Pinpoint the cell where the given text exists, returning its (X, Y) midpoint coordinate. 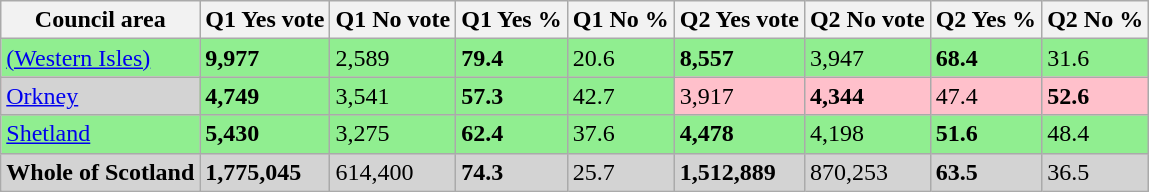
1,512,889 (739, 172)
3,917 (739, 96)
870,253 (867, 172)
Q2 No % (1096, 20)
Q1 No vote (393, 20)
48.4 (1096, 134)
31.6 (1096, 58)
Q2 Yes % (986, 20)
Q1 Yes vote (265, 20)
57.3 (512, 96)
68.4 (986, 58)
Q1 Yes % (512, 20)
20.6 (620, 58)
51.6 (986, 134)
(Western Isles) (100, 58)
74.3 (512, 172)
4,749 (265, 96)
36.5 (1096, 172)
Q1 No % (620, 20)
3,275 (393, 134)
4,344 (867, 96)
8,557 (739, 58)
47.4 (986, 96)
Q2 No vote (867, 20)
3,947 (867, 58)
4,478 (739, 134)
52.6 (1096, 96)
37.6 (620, 134)
2,589 (393, 58)
614,400 (393, 172)
4,198 (867, 134)
3,541 (393, 96)
62.4 (512, 134)
Shetland (100, 134)
79.4 (512, 58)
25.7 (620, 172)
1,775,045 (265, 172)
42.7 (620, 96)
Council area (100, 20)
5,430 (265, 134)
Q2 Yes vote (739, 20)
63.5 (986, 172)
9,977 (265, 58)
Orkney (100, 96)
Whole of Scotland (100, 172)
